Identify which cell holds the provided text, then report its (x, y) central coordinate. 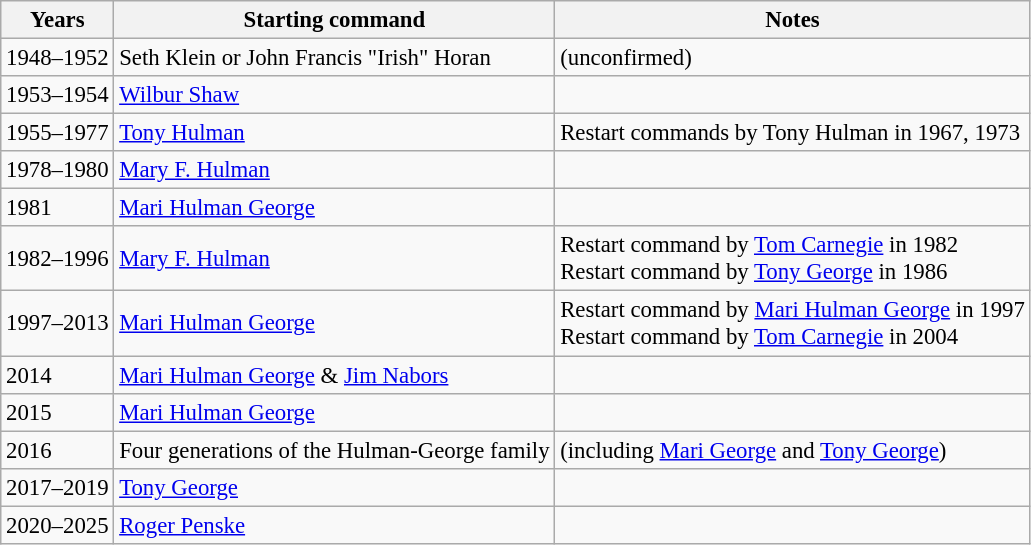
1978–1980 (58, 170)
Tony Hulman (334, 133)
1948–1952 (58, 58)
2015 (58, 412)
1955–1977 (58, 133)
Restart command by Tom Carnegie in 1982Restart command by Tony George in 1986 (792, 258)
1982–1996 (58, 258)
2017–2019 (58, 487)
2020–2025 (58, 525)
Seth Klein or John Francis "Irish" Horan (334, 58)
1981 (58, 208)
2016 (58, 450)
Starting command (334, 20)
Restart commands by Tony Hulman in 1967, 1973 (792, 133)
2014 (58, 375)
Years (58, 20)
1997–2013 (58, 324)
Roger Penske (334, 525)
(unconfirmed) (792, 58)
Restart command by Mari Hulman George in 1997Restart command by Tom Carnegie in 2004 (792, 324)
Tony George (334, 487)
Mari Hulman George & Jim Nabors (334, 375)
(including Mari George and Tony George) (792, 450)
Wilbur Shaw (334, 95)
1953–1954 (58, 95)
Notes (792, 20)
Four generations of the Hulman-George family (334, 450)
